Pinpoint the cell where the given text exists, returning its [x, y] midpoint coordinate. 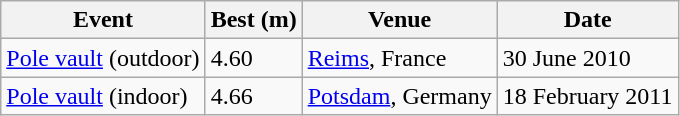
30 June 2010 [588, 58]
4.66 [254, 96]
Pole vault (indoor) [103, 96]
4.60 [254, 58]
Potsdam, Germany [400, 96]
Best (m) [254, 20]
Pole vault (outdoor) [103, 58]
18 February 2011 [588, 96]
Date [588, 20]
Event [103, 20]
Reims, France [400, 58]
Venue [400, 20]
